Return (x, y) of the center of cell containing provided text 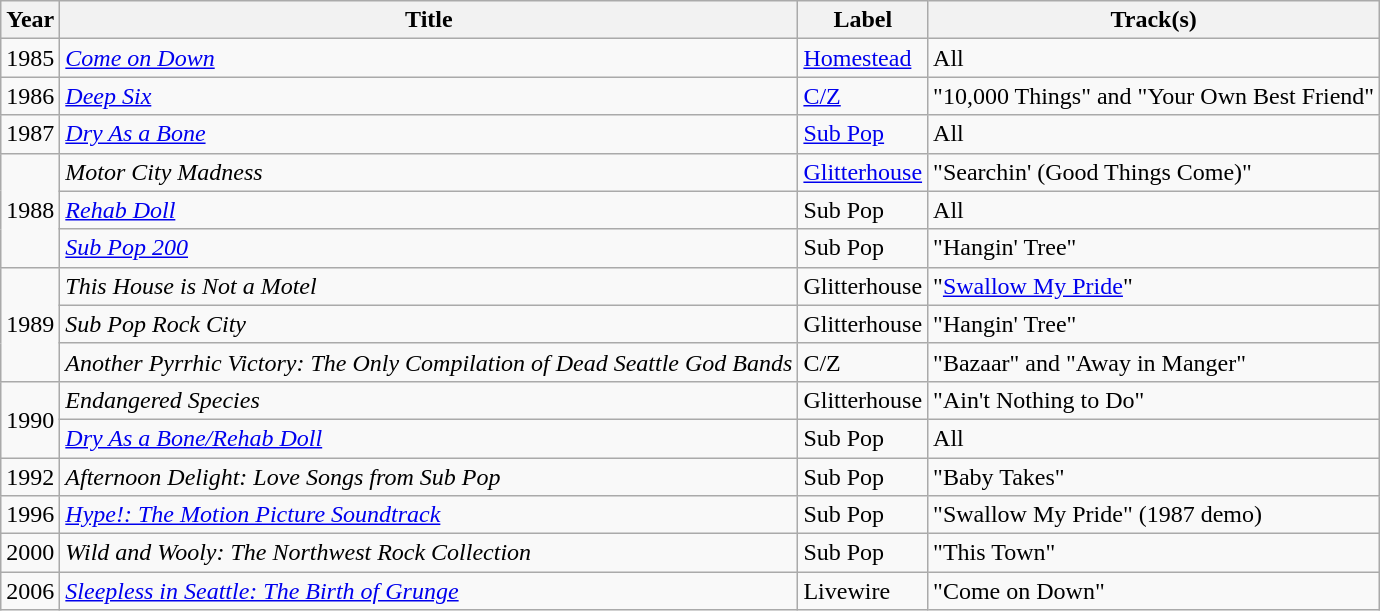
Sub Pop Rock City (429, 324)
2000 (30, 553)
Homestead (863, 58)
1985 (30, 58)
1992 (30, 477)
Endangered Species (429, 400)
Sleepless in Seattle: The Birth of Grunge (429, 591)
Year (30, 20)
"Bazaar" and "Away in Manger" (1154, 362)
"Searchin' (Good Things Come)" (1154, 172)
"Ain't Nothing to Do" (1154, 400)
1988 (30, 210)
"10,000 Things" and "Your Own Best Friend" (1154, 96)
This House is Not a Motel (429, 286)
"Baby Takes" (1154, 477)
"Swallow My Pride" (1154, 286)
1989 (30, 324)
1987 (30, 134)
Livewire (863, 591)
Afternoon Delight: Love Songs from Sub Pop (429, 477)
Title (429, 20)
Dry As a Bone (429, 134)
1996 (30, 515)
Motor City Madness (429, 172)
Rehab Doll (429, 210)
1990 (30, 419)
Wild and Wooly: The Northwest Rock Collection (429, 553)
1986 (30, 96)
Another Pyrrhic Victory: The Only Compilation of Dead Seattle God Bands (429, 362)
Come on Down (429, 58)
"Swallow My Pride" (1987 demo) (1154, 515)
"Come on Down" (1154, 591)
Label (863, 20)
Deep Six (429, 96)
Sub Pop 200 (429, 248)
2006 (30, 591)
Dry As a Bone/Rehab Doll (429, 438)
Hype!: The Motion Picture Soundtrack (429, 515)
"This Town" (1154, 553)
Track(s) (1154, 20)
